Output the (X, Y) coordinate of the center of the cell containing the given text.  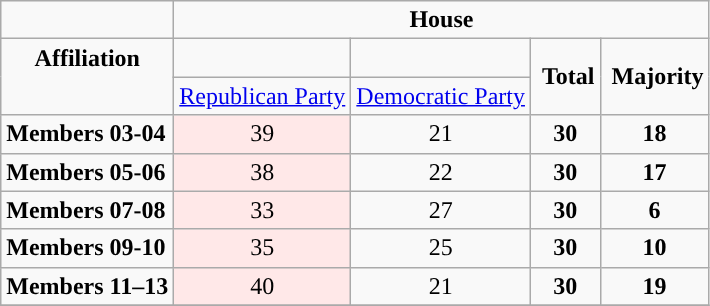
Affiliation (88, 77)
Members 07-08 (88, 210)
17 (654, 172)
25 (441, 248)
Members 11–13 (88, 286)
27 (441, 210)
Members 09-10 (88, 248)
38 (262, 172)
18 (654, 134)
6 (654, 210)
Members 05-06 (88, 172)
19 (654, 286)
House (442, 20)
35 (262, 248)
Republican Party (262, 96)
Democratic Party (441, 96)
39 (262, 134)
10 (654, 248)
Total (565, 77)
33 (262, 210)
40 (262, 286)
Members 03-04 (88, 134)
22 (441, 172)
Majority (654, 77)
